Find where the given text appears and provide that cell's center as (x, y) coordinate. 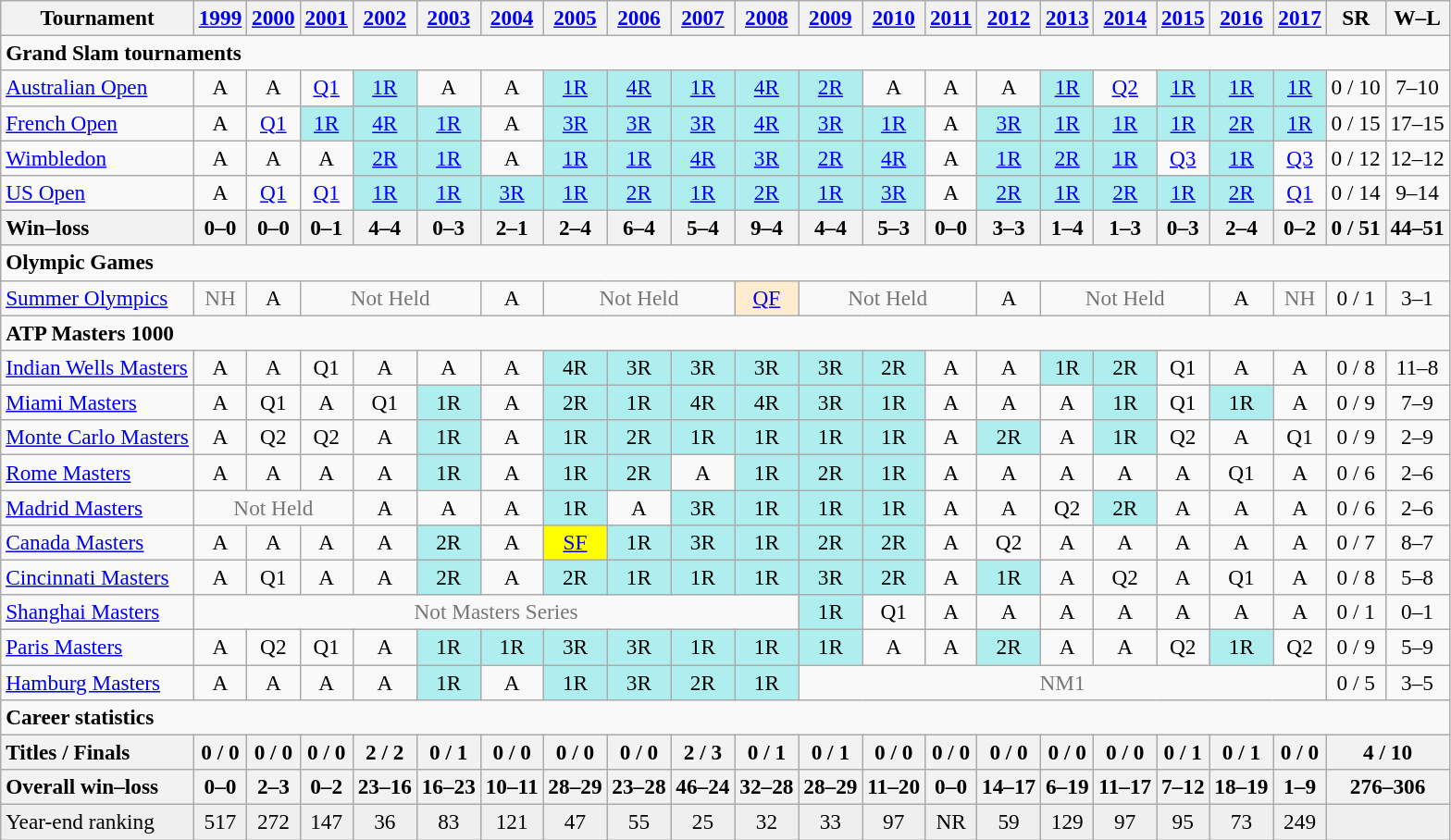
Hamburg Masters (98, 682)
Canada Masters (98, 542)
276–306 (1388, 786)
0 / 14 (1356, 192)
NM1 (1062, 682)
5–9 (1418, 647)
23–28 (639, 786)
2 / 3 (703, 752)
272 (274, 821)
2–3 (274, 786)
Tournament (98, 18)
5–8 (1418, 577)
Not Masters Series (496, 612)
0 / 51 (1356, 228)
44–51 (1418, 228)
0 / 15 (1356, 123)
73 (1242, 821)
121 (512, 821)
36 (385, 821)
2004 (512, 18)
517 (220, 821)
ATP Masters 1000 (725, 332)
3–5 (1418, 682)
5–3 (894, 228)
10–11 (512, 786)
6–19 (1068, 786)
Madrid Masters (98, 507)
46–24 (703, 786)
7–9 (1418, 402)
2001 (326, 18)
8–7 (1418, 542)
2–1 (512, 228)
18–19 (1242, 786)
SR (1356, 18)
2013 (1068, 18)
2002 (385, 18)
Shanghai Masters (98, 612)
95 (1183, 821)
2014 (1125, 18)
0 / 12 (1356, 157)
Year-end ranking (98, 821)
0 / 5 (1356, 682)
NR (951, 821)
Rome Masters (98, 472)
2009 (831, 18)
1–3 (1125, 228)
Career statistics (725, 717)
3–3 (1009, 228)
US Open (98, 192)
2–9 (1418, 438)
1–4 (1068, 228)
0 / 7 (1356, 542)
25 (703, 821)
Wimbledon (98, 157)
1–9 (1299, 786)
Grand Slam tournaments (725, 53)
0 / 10 (1356, 88)
Olympic Games (725, 263)
2012 (1009, 18)
83 (448, 821)
Cincinnati Masters (98, 577)
Australian Open (98, 88)
SF (576, 542)
Paris Masters (98, 647)
3–1 (1418, 298)
Monte Carlo Masters (98, 438)
Overall win–loss (98, 786)
33 (831, 821)
2003 (448, 18)
Miami Masters (98, 402)
2006 (639, 18)
2 / 2 (385, 752)
2017 (1299, 18)
249 (1299, 821)
1999 (220, 18)
Win–loss (98, 228)
2005 (576, 18)
2000 (274, 18)
14–17 (1009, 786)
147 (326, 821)
2016 (1242, 18)
2015 (1183, 18)
55 (639, 821)
7–10 (1418, 88)
QF (766, 298)
2011 (951, 18)
11–17 (1125, 786)
2007 (703, 18)
11–20 (894, 786)
23–16 (385, 786)
W–L (1418, 18)
2008 (766, 18)
6–4 (639, 228)
16–23 (448, 786)
129 (1068, 821)
11–8 (1418, 367)
32–28 (766, 786)
7–12 (1183, 786)
47 (576, 821)
59 (1009, 821)
9–14 (1418, 192)
Titles / Finals (98, 752)
4 / 10 (1388, 752)
9–4 (766, 228)
2010 (894, 18)
French Open (98, 123)
5–4 (703, 228)
Indian Wells Masters (98, 367)
12–12 (1418, 157)
32 (766, 821)
17–15 (1418, 123)
Summer Olympics (98, 298)
